Return [X, Y] of the center of cell containing provided text 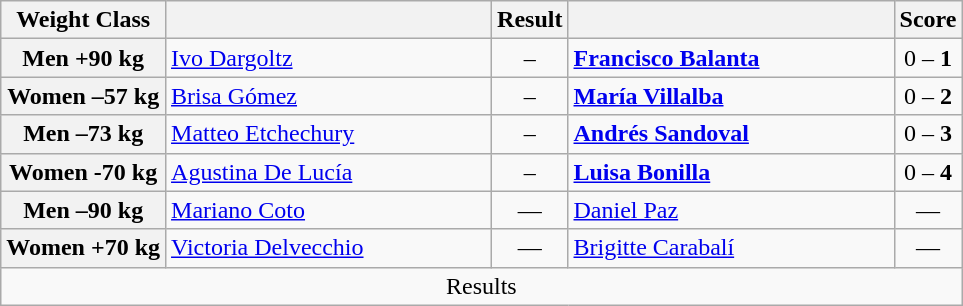
Francisco Balanta [731, 58]
Daniel Paz [731, 210]
Matteo Etchechury [329, 134]
Weight Class [84, 20]
Victoria Delvecchio [329, 248]
Results [482, 286]
Men –90 kg [84, 210]
Women -70 kg [84, 172]
0 – 3 [928, 134]
Ivo Dargoltz [329, 58]
Men –73 kg [84, 134]
Luisa Bonilla [731, 172]
Result [530, 20]
Men +90 kg [84, 58]
0 – 2 [928, 96]
Women +70 kg [84, 248]
Andrés Sandoval [731, 134]
Brigitte Carabalí [731, 248]
Mariano Coto [329, 210]
Agustina De Lucía [329, 172]
Score [928, 20]
0 – 4 [928, 172]
Women –57 kg [84, 96]
0 – 1 [928, 58]
Brisa Gómez [329, 96]
María Villalba [731, 96]
